For the text-containing cell, return its midpoint in (x, y) coordinate format. 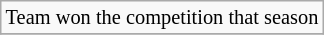
Team won the competition that season (162, 17)
